From the cell containing the given text, extract its center point as [x, y] coordinate. 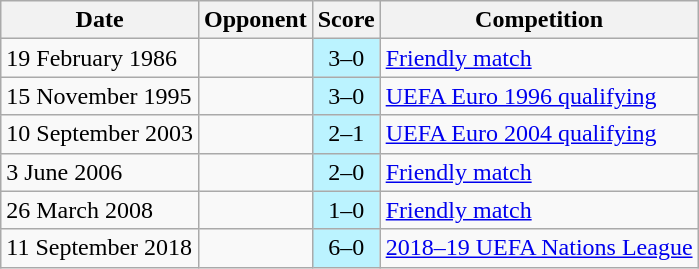
19 February 1986 [100, 58]
1–0 [346, 210]
Score [346, 20]
2018–19 UEFA Nations League [539, 248]
3 June 2006 [100, 172]
UEFA Euro 2004 qualifying [539, 134]
Opponent [255, 20]
2–1 [346, 134]
26 March 2008 [100, 210]
10 September 2003 [100, 134]
Competition [539, 20]
6–0 [346, 248]
11 September 2018 [100, 248]
2–0 [346, 172]
UEFA Euro 1996 qualifying [539, 96]
Date [100, 20]
15 November 1995 [100, 96]
